Output the [x, y] coordinate of the center of the cell containing the given text.  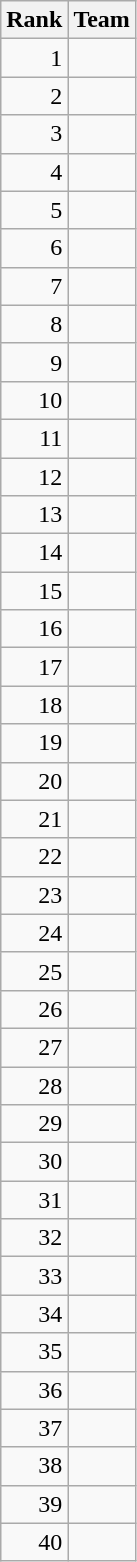
16 [34, 629]
Team [102, 20]
14 [34, 553]
31 [34, 1200]
28 [34, 1085]
3 [34, 134]
9 [34, 362]
36 [34, 1390]
39 [34, 1504]
12 [34, 477]
26 [34, 1009]
22 [34, 857]
37 [34, 1428]
13 [34, 515]
33 [34, 1276]
29 [34, 1124]
27 [34, 1047]
24 [34, 933]
25 [34, 971]
38 [34, 1466]
35 [34, 1352]
1 [34, 58]
6 [34, 248]
19 [34, 743]
11 [34, 438]
7 [34, 286]
2 [34, 96]
8 [34, 324]
20 [34, 781]
5 [34, 210]
4 [34, 172]
21 [34, 819]
40 [34, 1542]
34 [34, 1314]
17 [34, 667]
18 [34, 705]
32 [34, 1238]
Rank [34, 20]
10 [34, 400]
23 [34, 895]
15 [34, 591]
30 [34, 1162]
